For the text-containing cell, return its midpoint in (x, y) coordinate format. 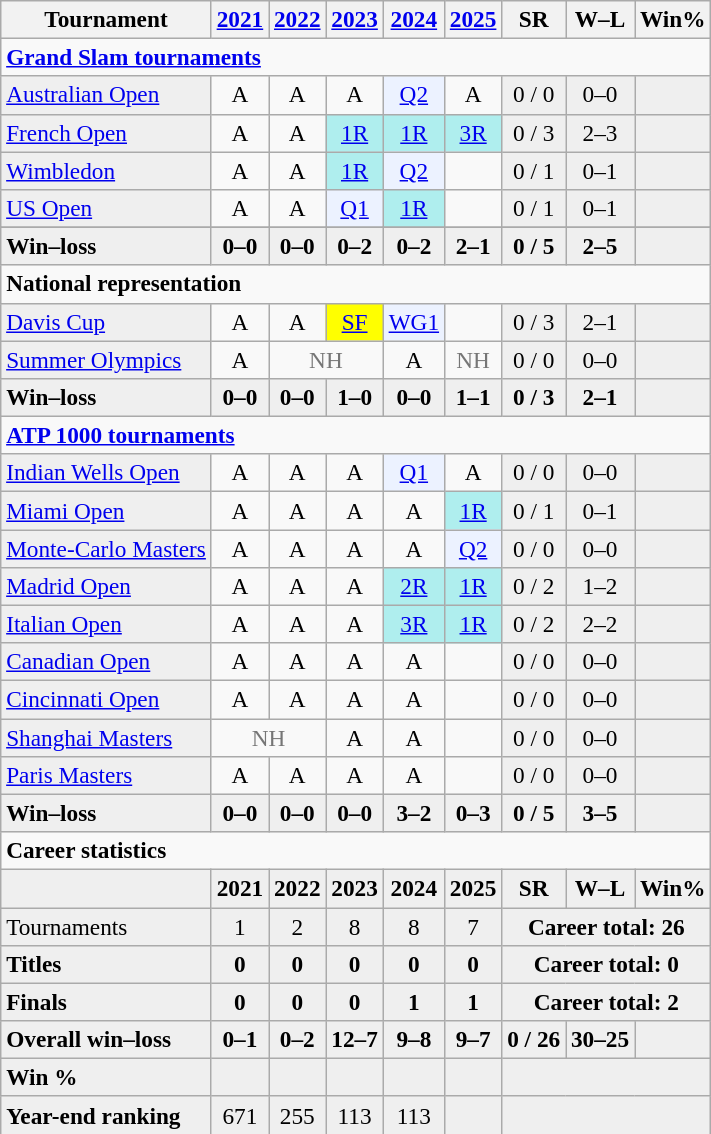
ATP 1000 tournaments (356, 435)
3–5 (600, 813)
Titles (106, 964)
671 (240, 1115)
7 (472, 926)
Career statistics (356, 850)
Cincinnati Open (106, 699)
1–2 (600, 586)
Tournament (106, 19)
SF (354, 322)
Win % (106, 1077)
Canadian Open (106, 662)
Paris Masters (106, 775)
Miami Open (106, 510)
Monte-Carlo Masters (106, 548)
National representation (356, 284)
9–7 (472, 1039)
Indian Wells Open (106, 473)
Summer Olympics (106, 359)
Tournaments (106, 926)
1–0 (354, 397)
Overall win–loss (106, 1039)
Wimbledon (106, 170)
2 (298, 926)
30–25 (600, 1039)
255 (298, 1115)
WG1 (414, 322)
Grand Slam tournaments (356, 57)
Career total: 2 (606, 1002)
Australian Open (106, 95)
1–1 (472, 397)
Madrid Open (106, 586)
2–2 (600, 624)
Career total: 26 (606, 926)
2–3 (600, 133)
Shanghai Masters (106, 737)
Year-end ranking (106, 1115)
Career total: 0 (606, 964)
Davis Cup (106, 322)
US Open (106, 208)
9–8 (414, 1039)
French Open (106, 133)
2–5 (600, 246)
0 / 26 (534, 1039)
0–3 (472, 813)
2R (414, 586)
12–7 (354, 1039)
3–2 (414, 813)
Finals (106, 1002)
Italian Open (106, 624)
